Determine the (x, y) coordinate at the center of the cell enclosing the given text.  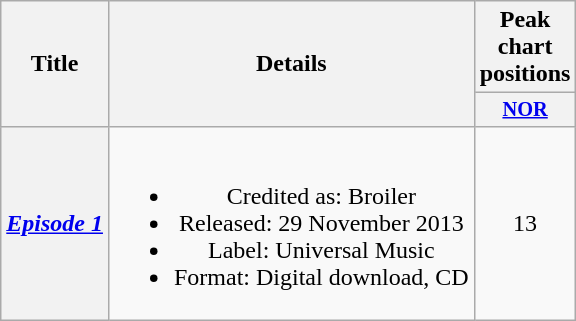
NOR (525, 110)
Details (291, 64)
Episode 1 (55, 223)
Peak chart positions (525, 47)
Credited as: BroilerReleased: 29 November 2013Label: Universal MusicFormat: Digital download, CD (291, 223)
13 (525, 223)
Title (55, 64)
